Scan for the cell matching the given text and deliver its (x, y) coordinate at center. 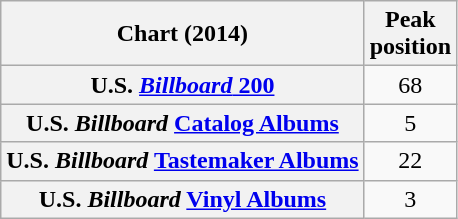
22 (410, 161)
5 (410, 123)
3 (410, 199)
68 (410, 85)
U.S. Billboard Catalog Albums (182, 123)
Peakposition (410, 34)
U.S. Billboard Tastemaker Albums (182, 161)
Chart (2014) (182, 34)
U.S. Billboard Vinyl Albums (182, 199)
U.S. Billboard 200 (182, 85)
